Locate the cell with the specified text and output its [x, y] center coordinate. 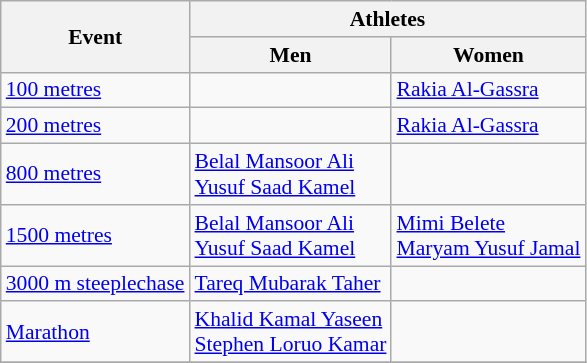
Marathon [96, 332]
Mimi Belete Maryam Yusuf Jamal [488, 236]
Men [291, 55]
100 metres [96, 90]
Khalid Kamal Yaseen Stephen Loruo Kamar [291, 332]
3000 m steeplechase [96, 284]
200 metres [96, 126]
Women [488, 55]
Event [96, 36]
1500 metres [96, 236]
800 metres [96, 174]
Tareq Mubarak Taher [291, 284]
Athletes [388, 19]
